Provide the [x, y] coordinate of the cell's center where the given text is located.  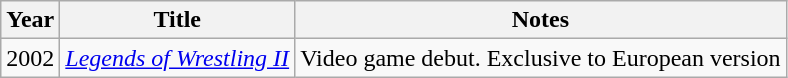
Legends of Wrestling II [178, 58]
Title [178, 20]
Notes [540, 20]
Year [30, 20]
2002 [30, 58]
Video game debut. Exclusive to European version [540, 58]
